Find where the given text appears and provide that cell's center as [x, y] coordinate. 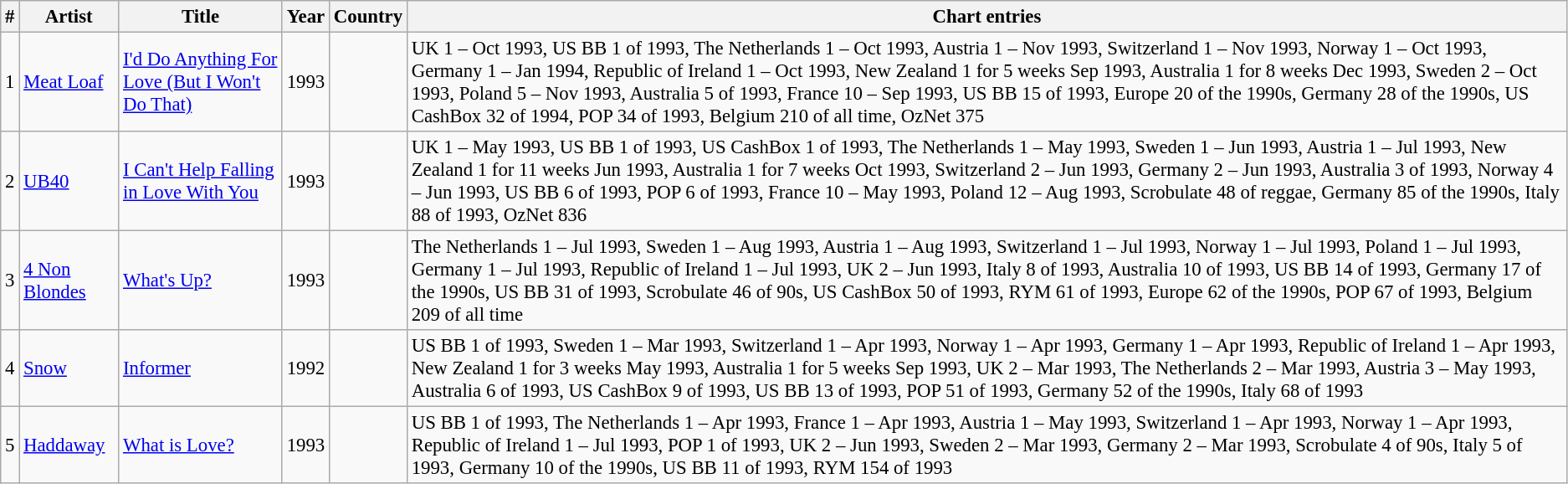
Artist [69, 17]
5 [10, 445]
# [10, 17]
Country [368, 17]
Chart entries [986, 17]
1992 [305, 368]
What's Up? [201, 281]
4 Non Blondes [69, 281]
Year [305, 17]
I Can't Help Falling in Love With You [201, 181]
Meat Loaf [69, 82]
Informer [201, 368]
Snow [69, 368]
1 [10, 82]
Title [201, 17]
I'd Do Anything For Love (But I Won't Do That) [201, 82]
What is Love? [201, 445]
2 [10, 181]
4 [10, 368]
3 [10, 281]
UB40 [69, 181]
Haddaway [69, 445]
